Search for the cell housing the specified text and yield its (X, Y) center coordinate. 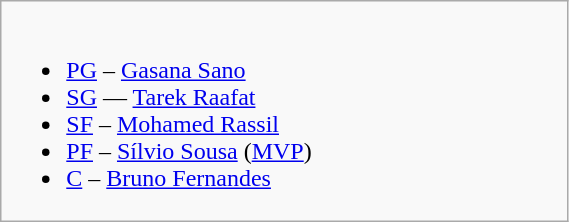
PG – Gasana SanoSG — Tarek RaafatSF – Mohamed RassilPF – Sílvio Sousa (MVP)C – Bruno Fernandes (284, 112)
